Determine the [x, y] coordinate at the center of the cell enclosing the given text.  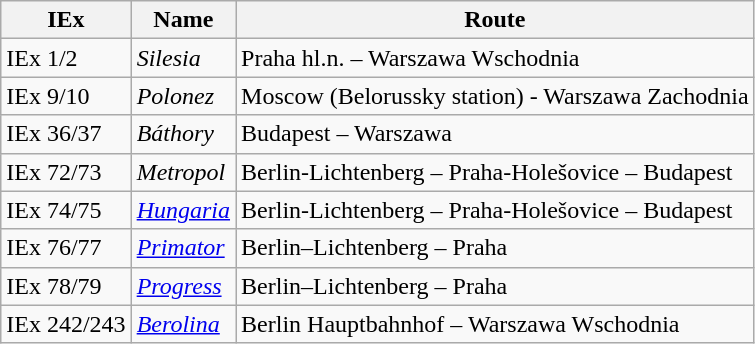
Praha hl.n. – Warszawa Wschodnia [496, 58]
IEx 72/73 [66, 172]
Route [496, 20]
Polonez [183, 96]
IEx 1/2 [66, 58]
IEx [66, 20]
Silesia [183, 58]
IEx 76/77 [66, 248]
Moscow (Belorussky station) - Warszawa Zachodnia [496, 96]
Primator [183, 248]
IEx 36/37 [66, 134]
IEx 74/75 [66, 210]
Hungaria [183, 210]
Báthory [183, 134]
IEx 78/79 [66, 286]
Metropol [183, 172]
Berlin Hauptbahnhof – Warszawa Wschodnia [496, 324]
IEx 242/243 [66, 324]
Progress [183, 286]
Name [183, 20]
Berolina [183, 324]
IEx 9/10 [66, 96]
Budapest – Warszawa [496, 134]
